Find where the given text appears and provide that cell's center as (x, y) coordinate. 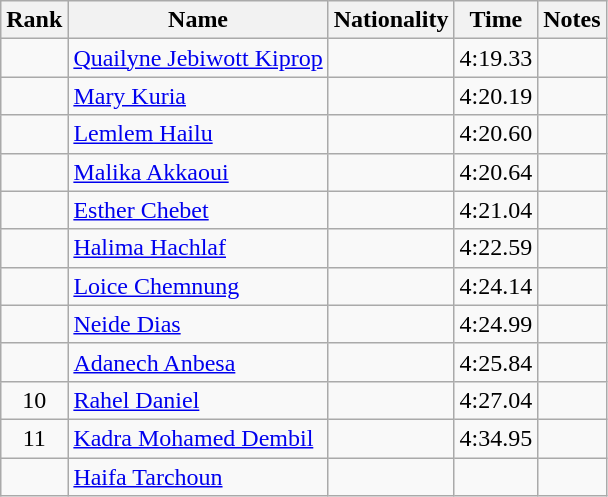
Adanech Anbesa (198, 362)
4:21.04 (496, 210)
Mary Kuria (198, 96)
Nationality (391, 20)
4:20.64 (496, 172)
Time (496, 20)
Malika Akkaoui (198, 172)
Kadra Mohamed Dembil (198, 438)
10 (34, 400)
Neide Dias (198, 324)
Rahel Daniel (198, 400)
4:24.14 (496, 286)
Loice Chemnung (198, 286)
4:20.19 (496, 96)
Haifa Tarchoun (198, 477)
4:20.60 (496, 134)
4:25.84 (496, 362)
Notes (572, 20)
Rank (34, 20)
Lemlem Hailu (198, 134)
4:34.95 (496, 438)
4:24.99 (496, 324)
4:22.59 (496, 248)
11 (34, 438)
Quailyne Jebiwott Kiprop (198, 58)
Halima Hachlaf (198, 248)
4:27.04 (496, 400)
Name (198, 20)
4:19.33 (496, 58)
Esther Chebet (198, 210)
